From the cell containing the given text, extract its center point as (X, Y) coordinate. 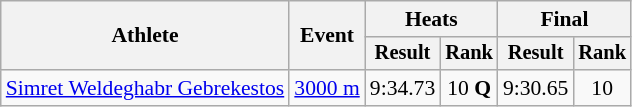
Athlete (146, 36)
10 (602, 88)
Event (326, 36)
10 Q (469, 88)
9:34.73 (402, 88)
Heats (432, 19)
3000 m (326, 88)
Simret Weldeghabr Gebrekestos (146, 88)
Final (564, 19)
9:30.65 (536, 88)
